Extract the [X, Y] coordinate from the center of the cell holding the provided text.  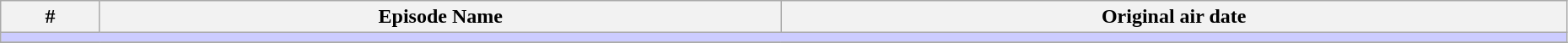
Original air date [1174, 17]
# [51, 17]
Episode Name [440, 17]
